Return the [x, y] coordinate for the center point of the cell that contains the specified text.  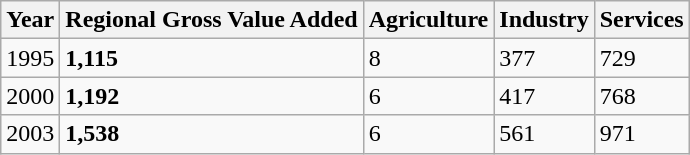
Indust­ry [544, 20]
417 [544, 96]
1,192 [212, 96]
2003 [30, 134]
Regional Gross Value Added [212, 20]
729 [642, 58]
8 [428, 58]
2000 [30, 96]
377 [544, 58]
1995 [30, 58]
1,115 [212, 58]
Servi­ces [642, 20]
561 [544, 134]
Agricu­lture [428, 20]
971 [642, 134]
Year [30, 20]
768 [642, 96]
1,538 [212, 134]
